For the text-containing cell, return its midpoint in (x, y) coordinate format. 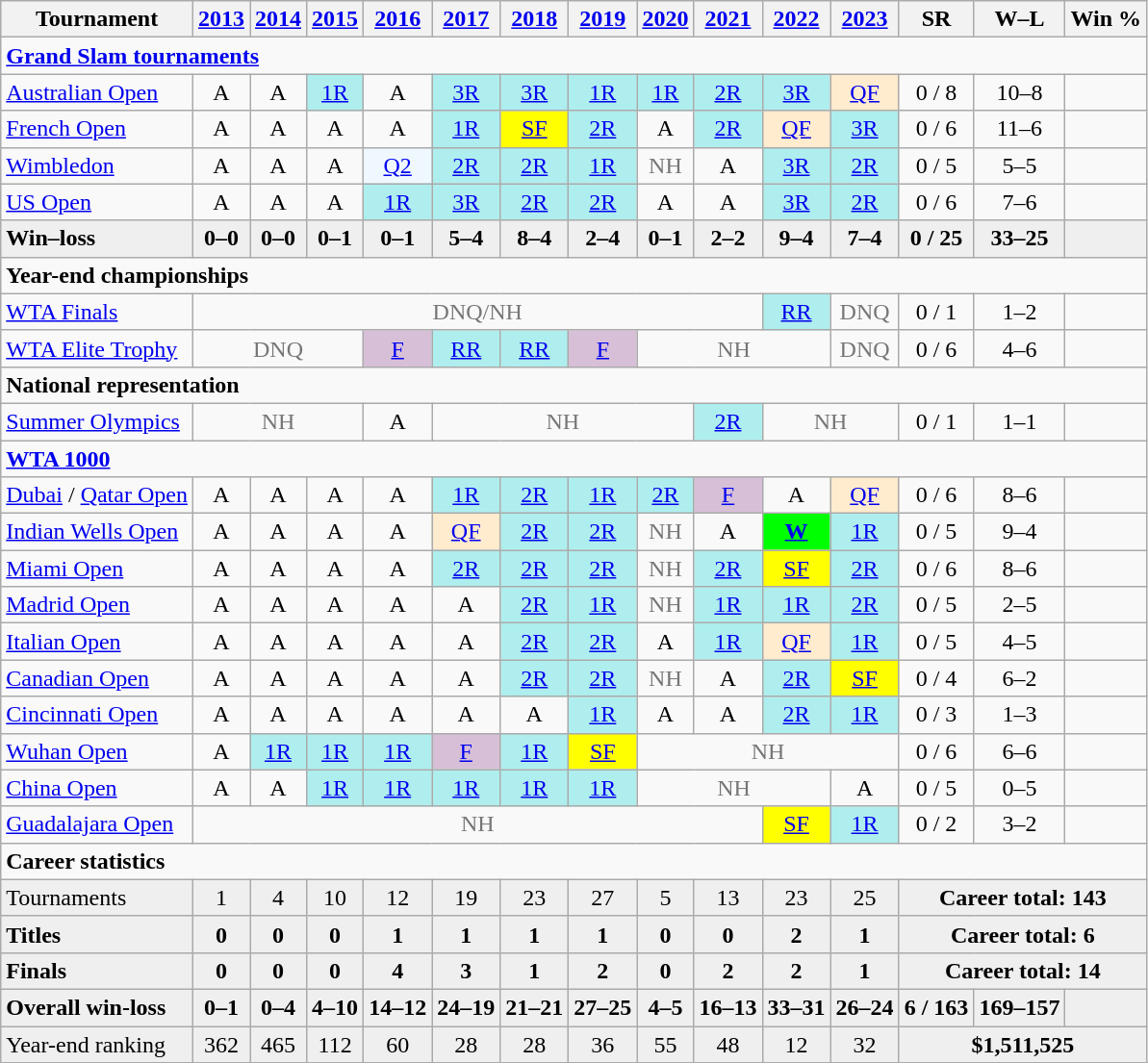
0 / 2 (936, 824)
2019 (602, 19)
0 / 25 (936, 239)
1–3 (1020, 715)
0–5 (1020, 788)
19 (466, 898)
Titles (97, 934)
$1,511,525 (1022, 1044)
112 (335, 1044)
33–25 (1020, 239)
4–10 (335, 1007)
Canadian Open (97, 678)
Q2 (398, 165)
SR (936, 19)
11–6 (1020, 129)
2021 (727, 19)
Career total: 143 (1022, 898)
55 (666, 1044)
5–5 (1020, 165)
Win % (1107, 19)
10 (335, 898)
W–L (1020, 19)
0–4 (279, 1007)
24–19 (466, 1007)
Wimbledon (97, 165)
Win–loss (97, 239)
2022 (797, 19)
2–4 (602, 239)
10–8 (1020, 92)
16–13 (727, 1007)
China Open (97, 788)
4–6 (1020, 348)
Madrid Open (97, 605)
Italian Open (97, 642)
Dubai / Qatar Open (97, 495)
0 / 4 (936, 678)
Finals (97, 971)
26–24 (864, 1007)
US Open (97, 202)
7–4 (864, 239)
1–2 (1020, 312)
Career total: 6 (1022, 934)
1–1 (1020, 421)
W (797, 532)
DNQ/NH (477, 312)
Career statistics (574, 861)
13 (727, 898)
14–12 (398, 1007)
60 (398, 1044)
Year-end championships (574, 275)
6–2 (1020, 678)
Guadalajara Open (97, 824)
2014 (279, 19)
2013 (221, 19)
6 / 163 (936, 1007)
32 (864, 1044)
2–2 (727, 239)
Grand Slam tournaments (574, 56)
Cincinnati Open (97, 715)
2017 (466, 19)
3 (466, 971)
Wuhan Open (97, 751)
5–4 (466, 239)
Tournament (97, 19)
5 (666, 898)
6–6 (1020, 751)
2018 (535, 19)
27 (602, 898)
21–21 (535, 1007)
33–31 (797, 1007)
2016 (398, 19)
25 (864, 898)
2020 (666, 19)
Indian Wells Open (97, 532)
Overall win-loss (97, 1007)
Career total: 14 (1022, 971)
Australian Open (97, 92)
2015 (335, 19)
0 / 3 (936, 715)
36 (602, 1044)
48 (727, 1044)
Tournaments (97, 898)
362 (221, 1044)
Year-end ranking (97, 1044)
WTA Elite Trophy (97, 348)
National representation (574, 385)
8–4 (535, 239)
2–5 (1020, 605)
WTA Finals (97, 312)
2023 (864, 19)
French Open (97, 129)
Miami Open (97, 569)
Summer Olympics (97, 421)
169–157 (1020, 1007)
WTA 1000 (574, 459)
7–6 (1020, 202)
465 (279, 1044)
0 / 8 (936, 92)
27–25 (602, 1007)
3–2 (1020, 824)
